Return the [X, Y] coordinate for the center point of the cell that contains the specified text.  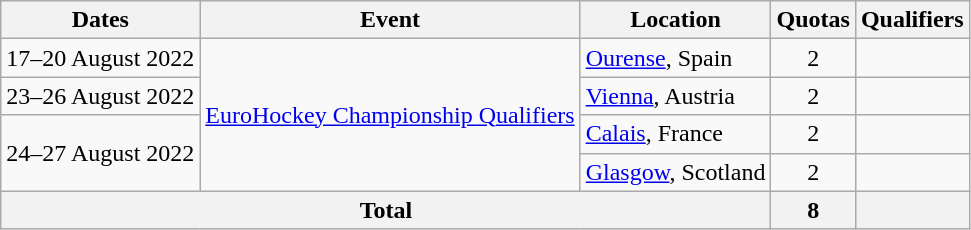
Vienna, Austria [676, 96]
24–27 August 2022 [100, 153]
EuroHockey Championship Qualifiers [390, 115]
Ourense, Spain [676, 58]
8 [813, 210]
Location [676, 20]
Event [390, 20]
Glasgow, Scotland [676, 172]
Calais, France [676, 134]
23–26 August 2022 [100, 96]
Total [386, 210]
Quotas [813, 20]
Dates [100, 20]
17–20 August 2022 [100, 58]
Qualifiers [912, 20]
